Pinpoint the cell where the given text exists, returning its (X, Y) midpoint coordinate. 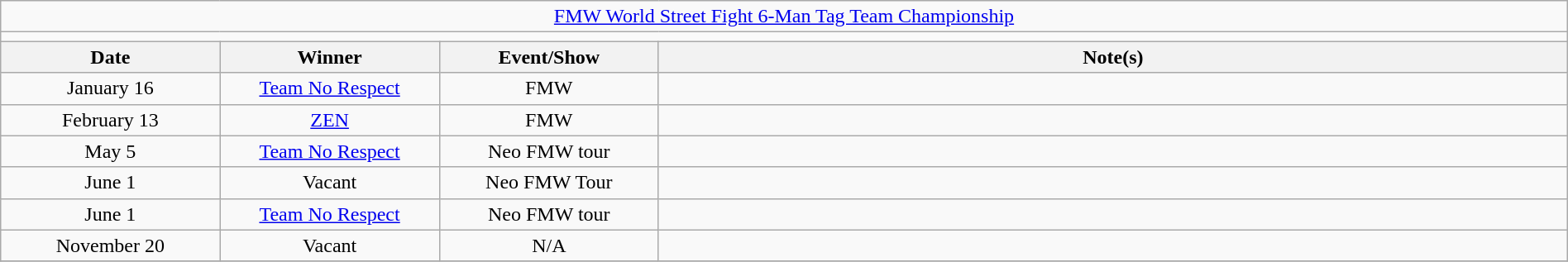
January 16 (111, 88)
Neo FMW Tour (549, 183)
FMW World Street Fight 6-Man Tag Team Championship (784, 17)
Event/Show (549, 57)
May 5 (111, 151)
Winner (329, 57)
February 13 (111, 120)
ZEN (329, 120)
November 20 (111, 245)
N/A (549, 245)
Date (111, 57)
Note(s) (1113, 57)
